For the text-containing cell, return its midpoint in (x, y) coordinate format. 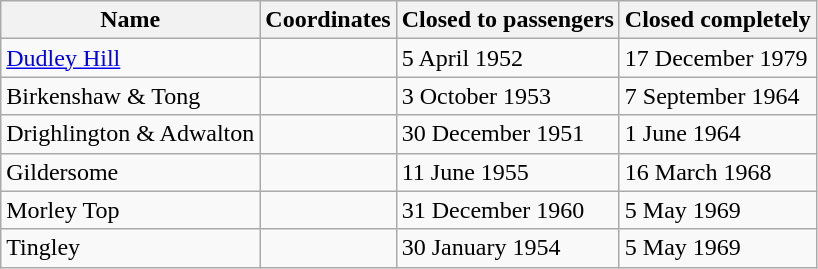
Gildersome (130, 172)
11 June 1955 (508, 172)
Closed completely (718, 20)
Dudley Hill (130, 58)
17 December 1979 (718, 58)
Birkenshaw & Tong (130, 96)
30 January 1954 (508, 248)
Coordinates (328, 20)
3 October 1953 (508, 96)
Morley Top (130, 210)
7 September 1964 (718, 96)
Name (130, 20)
Tingley (130, 248)
1 June 1964 (718, 134)
Drighlington & Adwalton (130, 134)
5 April 1952 (508, 58)
16 March 1968 (718, 172)
30 December 1951 (508, 134)
31 December 1960 (508, 210)
Closed to passengers (508, 20)
